From the cell containing the given text, extract its center point as [x, y] coordinate. 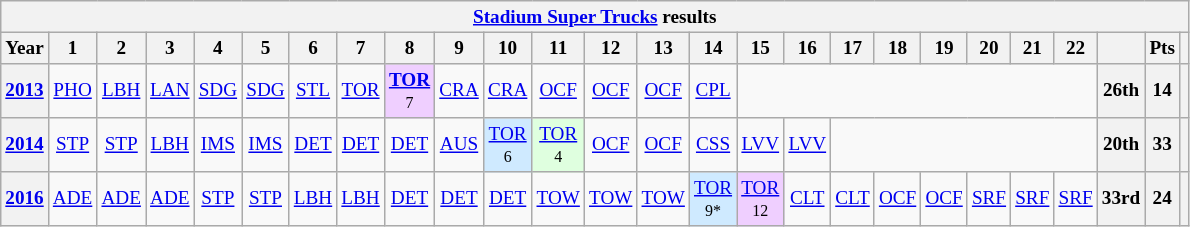
13 [663, 48]
2 [122, 48]
TOR4 [558, 145]
20 [988, 48]
11 [558, 48]
Year [25, 48]
TOR9* [712, 199]
CPL [712, 91]
Stadium Super Trucks results [595, 17]
STL [313, 91]
8 [409, 48]
21 [1032, 48]
PHO [72, 91]
33 [1162, 145]
24 [1162, 199]
12 [610, 48]
15 [760, 48]
TOR12 [760, 199]
TOR [361, 91]
10 [508, 48]
22 [1076, 48]
16 [808, 48]
17 [853, 48]
20th [1121, 145]
7 [361, 48]
2016 [25, 199]
18 [897, 48]
4 [218, 48]
Pts [1162, 48]
2013 [25, 91]
6 [313, 48]
TOR7 [409, 91]
TOR6 [508, 145]
19 [944, 48]
2014 [25, 145]
LAN [170, 91]
9 [460, 48]
3 [170, 48]
AUS [460, 145]
1 [72, 48]
33rd [1121, 199]
CSS [712, 145]
5 [266, 48]
26th [1121, 91]
